Detect which cell encompasses the target text, then output its (x, y) center coordinate. 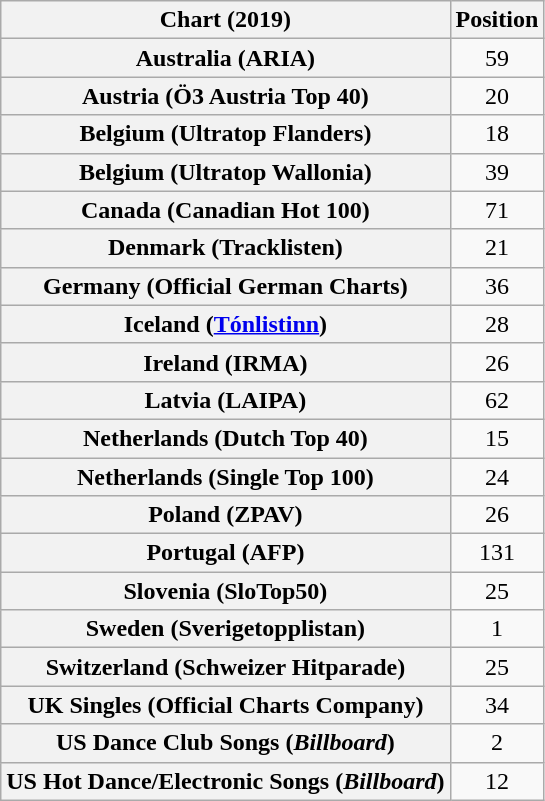
36 (497, 286)
Netherlands (Single Top 100) (226, 477)
21 (497, 248)
131 (497, 553)
59 (497, 58)
US Hot Dance/Electronic Songs (Billboard) (226, 781)
Belgium (Ultratop Wallonia) (226, 172)
2 (497, 743)
Ireland (IRMA) (226, 362)
Canada (Canadian Hot 100) (226, 210)
Latvia (LAIPA) (226, 400)
Position (497, 20)
Denmark (Tracklisten) (226, 248)
24 (497, 477)
Switzerland (Schweizer Hitparade) (226, 667)
20 (497, 96)
39 (497, 172)
Germany (Official German Charts) (226, 286)
34 (497, 705)
28 (497, 324)
US Dance Club Songs (Billboard) (226, 743)
12 (497, 781)
Austria (Ö3 Austria Top 40) (226, 96)
Iceland (Tónlistinn) (226, 324)
1 (497, 629)
15 (497, 438)
Australia (ARIA) (226, 58)
Sweden (Sverigetopplistan) (226, 629)
62 (497, 400)
71 (497, 210)
Slovenia (SloTop50) (226, 591)
18 (497, 134)
Netherlands (Dutch Top 40) (226, 438)
UK Singles (Official Charts Company) (226, 705)
Belgium (Ultratop Flanders) (226, 134)
Chart (2019) (226, 20)
Portugal (AFP) (226, 553)
Poland (ZPAV) (226, 515)
